Search for the cell housing the specified text and yield its [x, y] center coordinate. 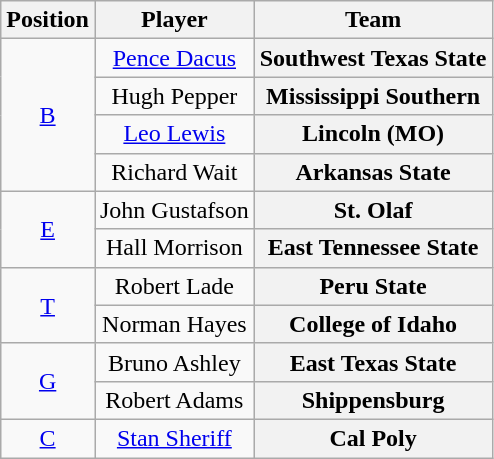
Hall Morrison [174, 248]
Shippensburg [373, 400]
St. Olaf [373, 210]
Southwest Texas State [373, 58]
College of Idaho [373, 324]
Richard Wait [174, 172]
Position [48, 20]
Robert Adams [174, 400]
John Gustafson [174, 210]
Peru State [373, 286]
G [48, 381]
East Tennessee State [373, 248]
Player [174, 20]
Lincoln (MO) [373, 134]
E [48, 229]
Norman Hayes [174, 324]
Cal Poly [373, 438]
Bruno Ashley [174, 362]
Team [373, 20]
Robert Lade [174, 286]
Mississippi Southern [373, 96]
East Texas State [373, 362]
Stan Sheriff [174, 438]
B [48, 115]
T [48, 305]
Pence Dacus [174, 58]
Hugh Pepper [174, 96]
Leo Lewis [174, 134]
Arkansas State [373, 172]
C [48, 438]
